For the text-containing cell, return its midpoint in (X, Y) coordinate format. 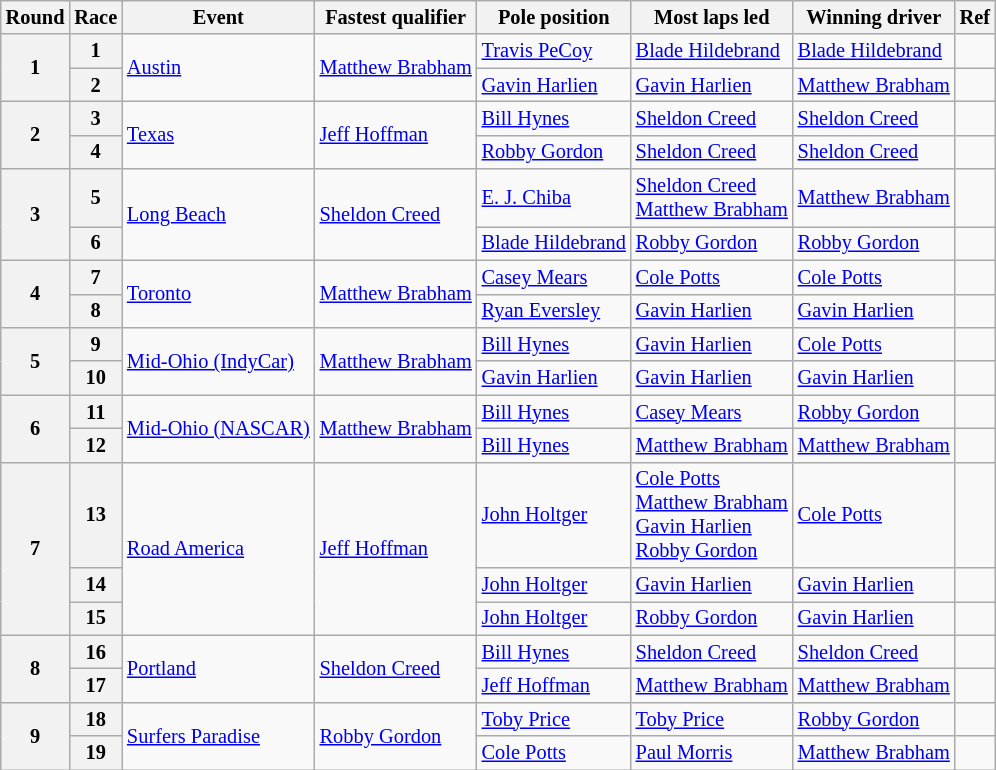
18 (96, 719)
17 (96, 685)
Ryan Eversley (554, 311)
Event (218, 17)
Toronto (218, 294)
Winning driver (874, 17)
13 (96, 515)
Paul Morris (712, 753)
Race (96, 17)
Most laps led (712, 17)
11 (96, 412)
Road America (218, 548)
10 (96, 378)
16 (96, 652)
Mid-Ohio (IndyCar) (218, 360)
Austin (218, 68)
Texas (218, 134)
Portland (218, 668)
Mid-Ohio (NASCAR) (218, 428)
Round (36, 17)
Sheldon Creed Matthew Brabham (712, 198)
Cole Potts Matthew Brabham Gavin Harlien Robby Gordon (712, 515)
12 (96, 445)
Ref (975, 17)
Surfers Paradise (218, 736)
Travis PeCoy (554, 51)
Long Beach (218, 214)
Fastest qualifier (396, 17)
Pole position (554, 17)
19 (96, 753)
E. J. Chiba (554, 198)
15 (96, 618)
14 (96, 585)
